Locate the cell with the specified text and output its [X, Y] center coordinate. 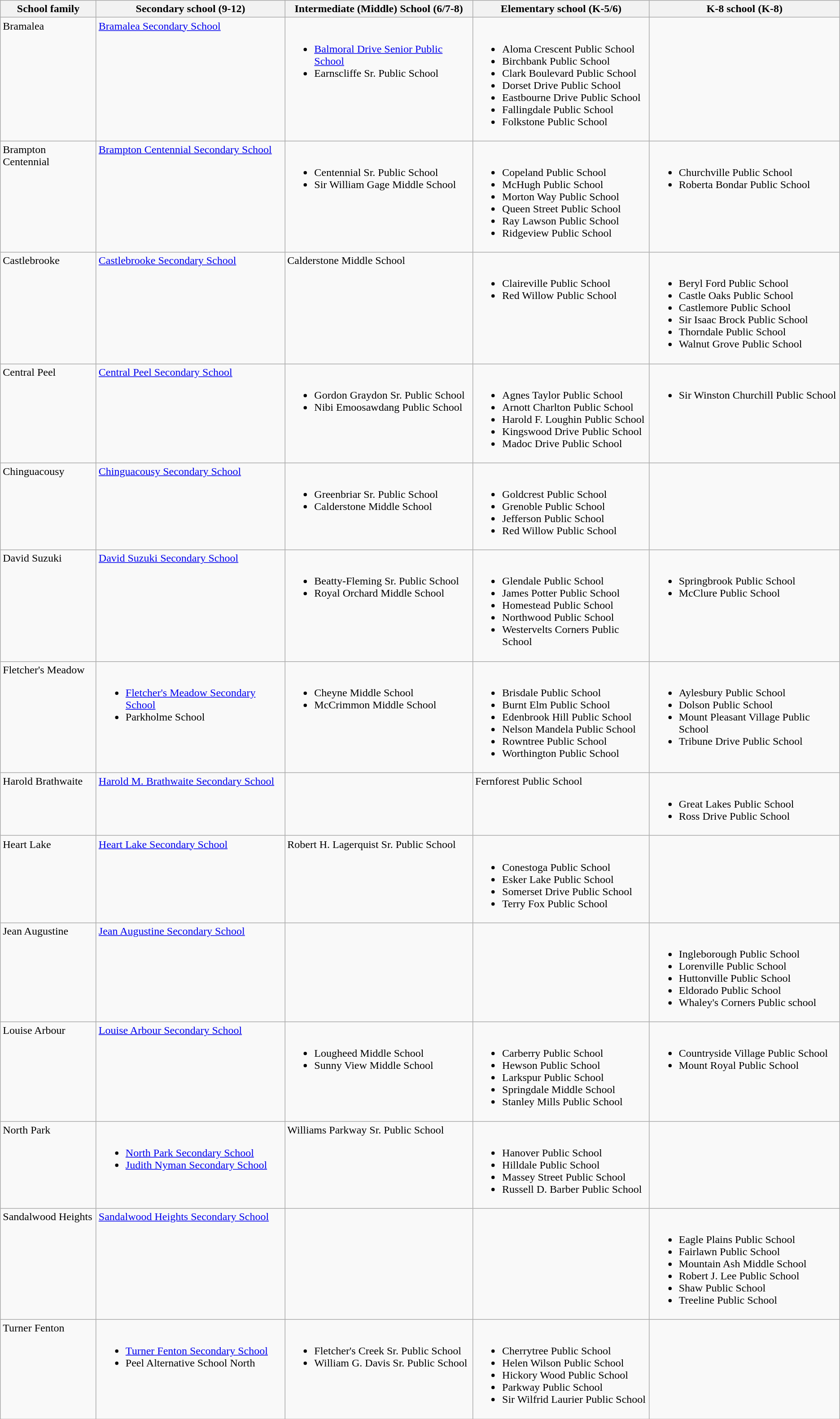
Intermediate (Middle) School (6/7-8) [379, 9]
Cheyne Middle SchoolMcCrimmon Middle School [379, 717]
Sir Winston Churchill Public School [744, 413]
Beatty-Fleming Sr. Public SchoolRoyal Orchard Middle School [379, 606]
Secondary school (9-12) [190, 9]
Brampton Centennial [48, 197]
Goldcrest Public SchoolGrenoble Public SchoolJefferson Public SchoolRed Willow Public School [561, 506]
Heart Lake Secondary School [190, 879]
Turner Fenton Secondary SchoolPeel Alternative School North [190, 1369]
Claireville Public SchoolRed Willow Public School [561, 308]
Glendale Public SchoolJames Potter Public SchoolHomestead Public SchoolNorthwood Public SchoolWestervelts Corners Public School [561, 606]
Great Lakes Public SchoolRoss Drive Public School [744, 804]
Sandalwood Heights [48, 1264]
Balmoral Drive Senior Public SchoolEarnscliffe Sr. Public School [379, 79]
Lougheed Middle SchoolSunny View Middle School [379, 1071]
Gordon Graydon Sr. Public SchoolNibi Emoosawdang Public School [379, 413]
Jean Augustine [48, 972]
Central Peel [48, 413]
Conestoga Public SchoolEsker Lake Public SchoolSomerset Drive Public SchoolTerry Fox Public School [561, 879]
Elementary school (K-5/6) [561, 9]
Countryside Village Public SchoolMount Royal Public School [744, 1071]
K-8 school (K-8) [744, 9]
David Suzuki [48, 606]
North Park [48, 1165]
Bramalea [48, 79]
Bramalea Secondary School [190, 79]
Williams Parkway Sr. Public School [379, 1165]
Carberry Public SchoolHewson Public SchoolLarkspur Public SchoolSpringdale Middle SchoolStanley Mills Public School [561, 1071]
Robert H. Lagerquist Sr. Public School [379, 879]
Aylesbury Public SchoolDolson Public SchoolMount Pleasant Village Public SchoolTribune Drive Public School [744, 717]
Jean Augustine Secondary School [190, 972]
Castlebrooke Secondary School [190, 308]
Brampton Centennial Secondary School [190, 197]
Heart Lake [48, 879]
Castlebrooke [48, 308]
Brisdale Public SchoolBurnt Elm Public SchoolEdenbrook Hill Public SchoolNelson Mandela Public SchoolRowntree Public SchoolWorthington Public School [561, 717]
Eagle Plains Public SchoolFairlawn Public SchoolMountain Ash Middle SchoolRobert J. Lee Public SchoolShaw Public SchoolTreeline Public School [744, 1264]
Harold M. Brathwaite Secondary School [190, 804]
Louise Arbour [48, 1071]
Ingleborough Public SchoolLorenville Public SchoolHuttonville Public SchoolEldorado Public SchoolWhaley's Corners Public school [744, 972]
Fletcher's Meadow Secondary SchoolParkholme School [190, 717]
Fletcher's Creek Sr. Public SchoolWilliam G. Davis Sr. Public School [379, 1369]
Agnes Taylor Public SchoolArnott Charlton Public SchoolHarold F. Loughin Public SchoolKingswood Drive Public SchoolMadoc Drive Public School [561, 413]
Fletcher's Meadow [48, 717]
Chinguacousy [48, 506]
North Park Secondary SchoolJudith Nyman Secondary School [190, 1165]
Louise Arbour Secondary School [190, 1071]
Springbrook Public SchoolMcClure Public School [744, 606]
Sandalwood Heights Secondary School [190, 1264]
Chinguacousy Secondary School [190, 506]
Greenbriar Sr. Public SchoolCalderstone Middle School [379, 506]
Centennial Sr. Public SchoolSir William Gage Middle School [379, 197]
Copeland Public SchoolMcHugh Public SchoolMorton Way Public SchoolQueen Street Public SchoolRay Lawson Public SchoolRidgeview Public School [561, 197]
Churchville Public SchoolRoberta Bondar Public School [744, 197]
Fernforest Public School [561, 804]
Central Peel Secondary School [190, 413]
Calderstone Middle School [379, 308]
School family [48, 9]
Cherrytree Public SchoolHelen Wilson Public SchoolHickory Wood Public SchoolParkway Public SchoolSir Wilfrid Laurier Public School [561, 1369]
Harold Brathwaite [48, 804]
Turner Fenton [48, 1369]
Hanover Public SchoolHilldale Public SchoolMassey Street Public SchoolRussell D. Barber Public School [561, 1165]
David Suzuki Secondary School [190, 606]
